Return (x, y) of the center of cell containing provided text 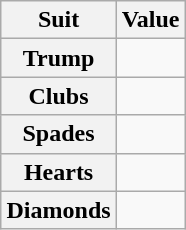
Spades (58, 134)
Trump (58, 58)
Clubs (58, 96)
Diamonds (58, 210)
Hearts (58, 172)
Suit (58, 20)
Value (150, 20)
